Provide the [X, Y] coordinate of the cell's center where the given text is located.  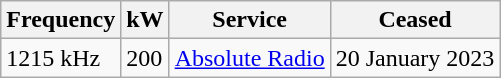
Ceased [415, 20]
20 January 2023 [415, 58]
kW [145, 20]
1215 kHz [61, 58]
Frequency [61, 20]
200 [145, 58]
Absolute Radio [250, 58]
Service [250, 20]
